Extract the (x, y) coordinate from the center of the cell holding the provided text.  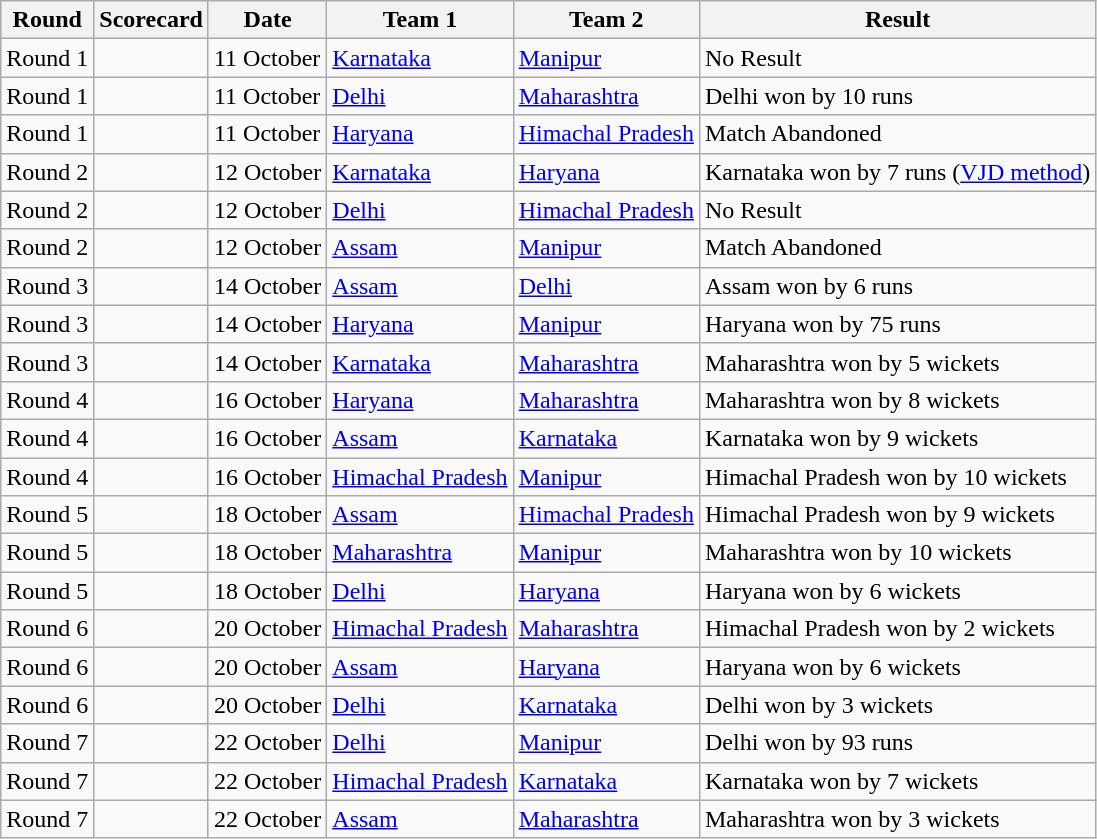
Assam won by 6 runs (897, 286)
Maharashtra won by 8 wickets (897, 400)
Team 1 (420, 20)
Himachal Pradesh won by 9 wickets (897, 515)
Delhi won by 10 runs (897, 96)
Maharashtra won by 10 wickets (897, 553)
Scorecard (152, 20)
Date (267, 20)
Round (48, 20)
Karnataka won by 7 wickets (897, 781)
Result (897, 20)
Delhi won by 3 wickets (897, 705)
Karnataka won by 9 wickets (897, 438)
Himachal Pradesh won by 10 wickets (897, 477)
Haryana won by 75 runs (897, 324)
Karnataka won by 7 runs (VJD method) (897, 172)
Team 2 (606, 20)
Maharashtra won by 3 wickets (897, 819)
Maharashtra won by 5 wickets (897, 362)
Delhi won by 93 runs (897, 743)
Himachal Pradesh won by 2 wickets (897, 629)
